Find where the given text appears and provide that cell's center as [x, y] coordinate. 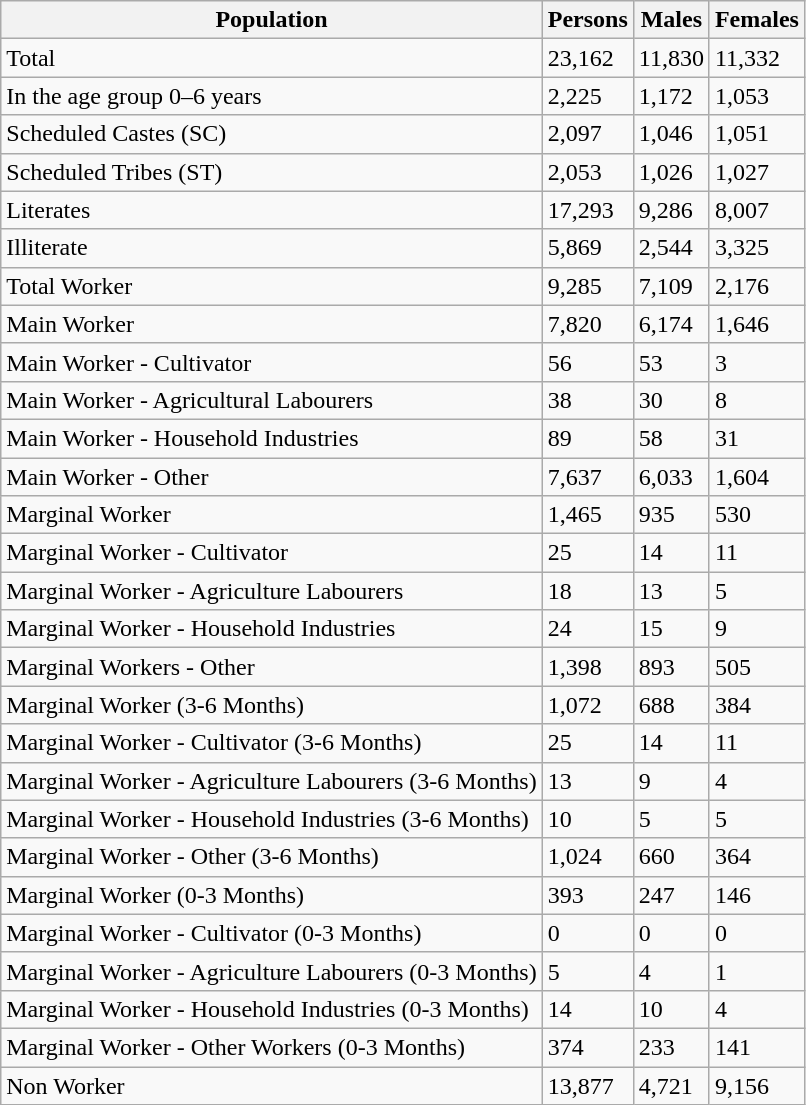
Marginal Worker (0-3 Months) [272, 895]
9,156 [756, 1085]
In the age group 0–6 years [272, 96]
5,869 [588, 248]
Marginal Worker - Cultivator (3-6 Months) [272, 743]
Marginal Worker - Household Industries (3-6 Months) [272, 819]
1,646 [756, 324]
3 [756, 362]
1,465 [588, 515]
1,051 [756, 134]
1,024 [588, 857]
Population [272, 20]
23,162 [588, 58]
374 [588, 1047]
660 [671, 857]
1,604 [756, 477]
8,007 [756, 210]
18 [588, 591]
3,325 [756, 248]
38 [588, 400]
Females [756, 20]
Total [272, 58]
2,097 [588, 134]
2,053 [588, 172]
384 [756, 705]
Main Worker [272, 324]
56 [588, 362]
Scheduled Tribes (ST) [272, 172]
7,637 [588, 477]
Marginal Worker - Household Industries (0-3 Months) [272, 1009]
Marginal Worker - Other (3-6 Months) [272, 857]
58 [671, 438]
Marginal Workers - Other [272, 667]
7,820 [588, 324]
Marginal Worker - Agriculture Labourers (3-6 Months) [272, 781]
146 [756, 895]
1,072 [588, 705]
2,176 [756, 286]
1 [756, 971]
Marginal Worker - Other Workers (0-3 Months) [272, 1047]
Main Worker - Agricultural Labourers [272, 400]
935 [671, 515]
Main Worker - Household Industries [272, 438]
1,027 [756, 172]
Marginal Worker - Household Industries [272, 629]
505 [756, 667]
2,544 [671, 248]
141 [756, 1047]
11,332 [756, 58]
9,286 [671, 210]
233 [671, 1047]
15 [671, 629]
Main Worker - Other [272, 477]
1,172 [671, 96]
89 [588, 438]
17,293 [588, 210]
8 [756, 400]
364 [756, 857]
53 [671, 362]
Scheduled Castes (SC) [272, 134]
Males [671, 20]
7,109 [671, 286]
4,721 [671, 1085]
Literates [272, 210]
Marginal Worker [272, 515]
1,026 [671, 172]
13,877 [588, 1085]
11,830 [671, 58]
31 [756, 438]
1,053 [756, 96]
1,046 [671, 134]
24 [588, 629]
Marginal Worker - Cultivator [272, 553]
2,225 [588, 96]
688 [671, 705]
393 [588, 895]
247 [671, 895]
Main Worker - Cultivator [272, 362]
530 [756, 515]
Marginal Worker (3-6 Months) [272, 705]
Marginal Worker - Agriculture Labourers [272, 591]
1,398 [588, 667]
6,174 [671, 324]
Marginal Worker - Cultivator (0-3 Months) [272, 933]
893 [671, 667]
Illiterate [272, 248]
9,285 [588, 286]
Non Worker [272, 1085]
Persons [588, 20]
Total Worker [272, 286]
6,033 [671, 477]
30 [671, 400]
Marginal Worker - Agriculture Labourers (0-3 Months) [272, 971]
